Pinpoint the cell where the given text exists, returning its [x, y] midpoint coordinate. 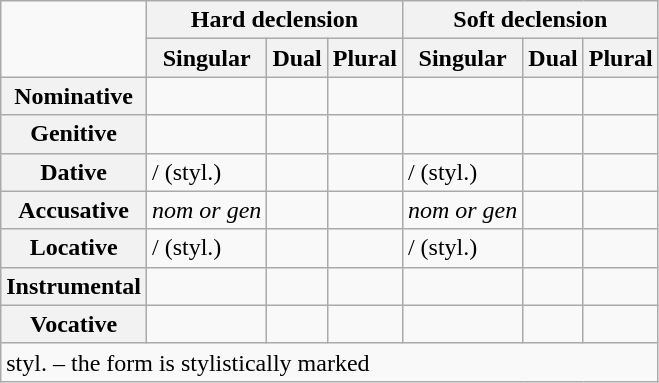
Hard declension [274, 20]
Soft declension [530, 20]
Locative [74, 248]
Vocative [74, 324]
styl. – the form is stylistically marked [330, 362]
Dative [74, 172]
Instrumental [74, 286]
Nominative [74, 96]
Genitive [74, 134]
Accusative [74, 210]
